Return [x, y] of the center of cell containing provided text 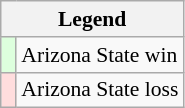
Arizona State loss [100, 90]
Arizona State win [100, 55]
Legend [92, 19]
